Detect which cell encompasses the target text, then output its (x, y) center coordinate. 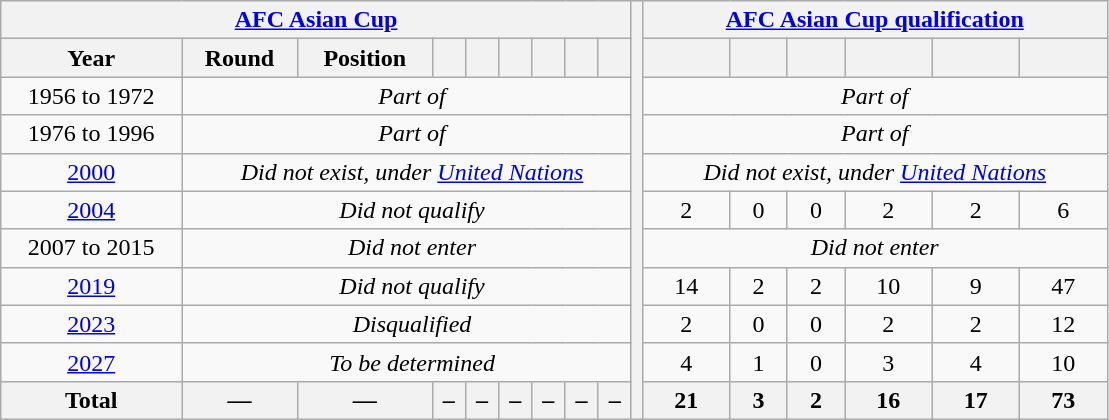
1976 to 1996 (92, 134)
Position (364, 58)
2023 (92, 324)
14 (686, 286)
21 (686, 400)
2004 (92, 210)
73 (1063, 400)
Disqualified (412, 324)
1956 to 1972 (92, 96)
AFC Asian Cup (316, 20)
2027 (92, 362)
Round (240, 58)
1 (758, 362)
To be determined (412, 362)
Year (92, 58)
2007 to 2015 (92, 248)
9 (976, 286)
AFC Asian Cup qualification (874, 20)
2000 (92, 172)
17 (976, 400)
47 (1063, 286)
Total (92, 400)
6 (1063, 210)
16 (888, 400)
12 (1063, 324)
2019 (92, 286)
